Provide the [X, Y] coordinate of the cell's center where the given text is located.  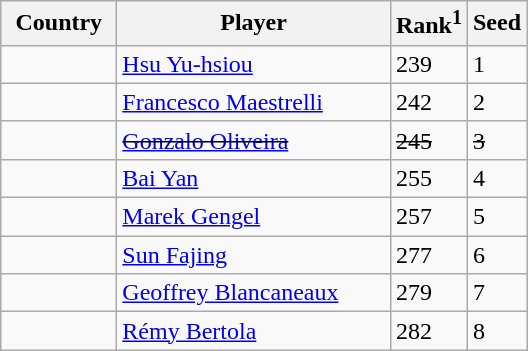
239 [428, 64]
242 [428, 102]
Rank1 [428, 24]
7 [496, 293]
5 [496, 217]
Country [59, 24]
277 [428, 255]
3 [496, 140]
4 [496, 178]
Francesco Maestrelli [254, 102]
6 [496, 255]
Hsu Yu-hsiou [254, 64]
255 [428, 178]
1 [496, 64]
Player [254, 24]
245 [428, 140]
Marek Gengel [254, 217]
Seed [496, 24]
Sun Fajing [254, 255]
2 [496, 102]
282 [428, 331]
Geoffrey Blancaneaux [254, 293]
Bai Yan [254, 178]
Gonzalo Oliveira [254, 140]
8 [496, 331]
Rémy Bertola [254, 331]
257 [428, 217]
279 [428, 293]
